Detect which cell encompasses the target text, then output its [x, y] center coordinate. 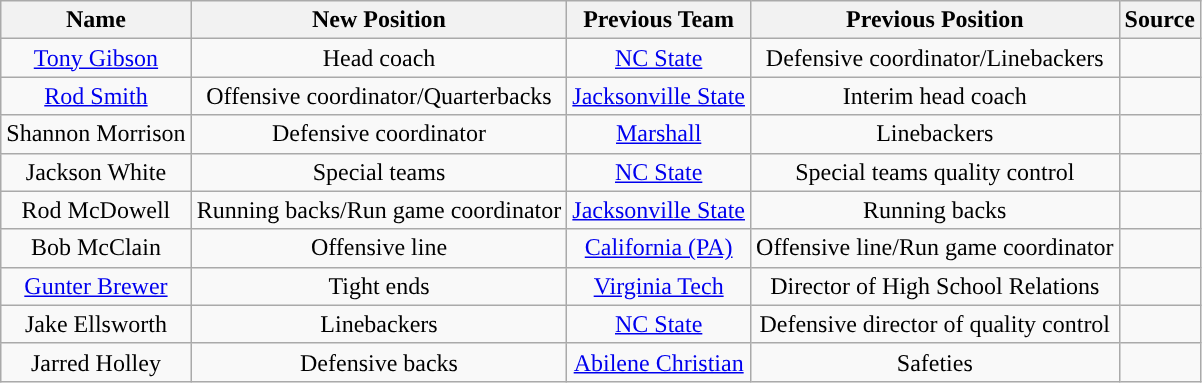
Director of High School Relations [936, 286]
Tight ends [379, 286]
Offensive coordinator/Quarterbacks [379, 96]
Interim head coach [936, 96]
Defensive director of quality control [936, 324]
Source [1160, 20]
Running backs [936, 210]
Gunter Brewer [96, 286]
Tony Gibson [96, 58]
Name [96, 20]
Offensive line/Run game coordinator [936, 248]
Safeties [936, 362]
Rod Smith [96, 96]
Special teams quality control [936, 172]
Rod McDowell [96, 210]
Marshall [659, 134]
Bob McClain [96, 248]
Jarred Holley [96, 362]
California (PA) [659, 248]
Shannon Morrison [96, 134]
Offensive line [379, 248]
Head coach [379, 58]
Defensive coordinator [379, 134]
Special teams [379, 172]
Previous Position [936, 20]
Abilene Christian [659, 362]
Virginia Tech [659, 286]
Defensive coordinator/Linebackers [936, 58]
Running backs/Run game coordinator [379, 210]
Previous Team [659, 20]
Jackson White [96, 172]
Defensive backs [379, 362]
New Position [379, 20]
Jake Ellsworth [96, 324]
